Scan for the cell matching the given text and deliver its (X, Y) coordinate at center. 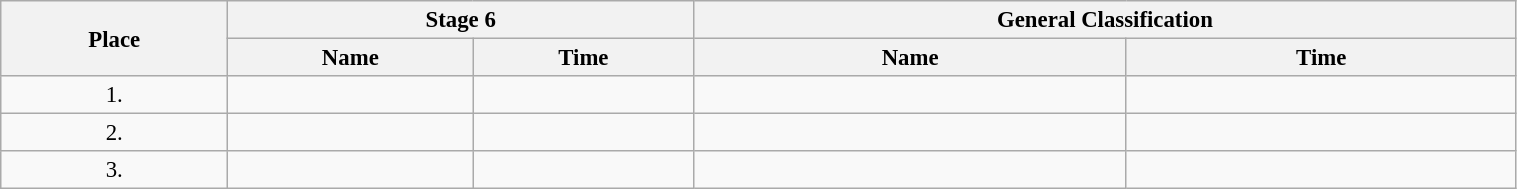
1. (114, 95)
3. (114, 170)
2. (114, 133)
Place (114, 38)
General Classification (1105, 20)
Stage 6 (461, 20)
